Pinpoint the cell where the given text exists, returning its (X, Y) midpoint coordinate. 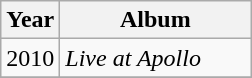
Live at Apollo (156, 58)
Year (30, 20)
Album (156, 20)
2010 (30, 58)
